Return [x, y] of the center of cell containing provided text 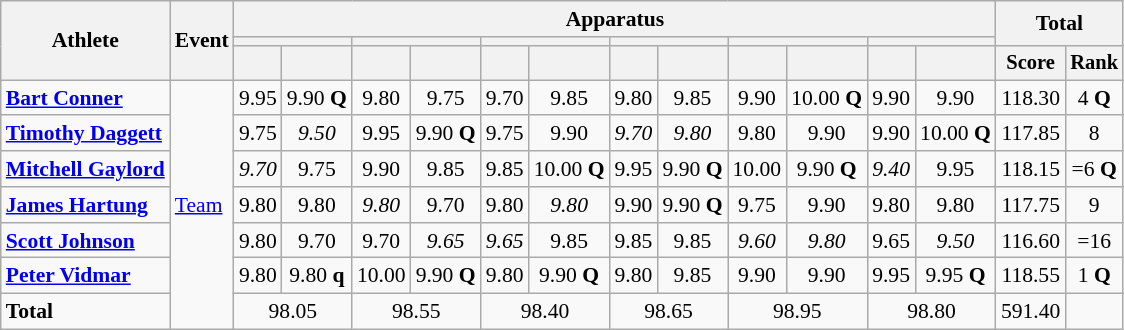
Mitchell Gaylord [86, 169]
117.85 [1030, 134]
=6 Q [1094, 169]
98.05 [293, 312]
116.60 [1030, 241]
98.80 [932, 312]
118.55 [1030, 276]
9.60 [758, 241]
4 Q [1094, 98]
1 Q [1094, 276]
Timothy Daggett [86, 134]
=16 [1094, 241]
James Hartung [86, 205]
8 [1094, 134]
Score [1030, 63]
9.95 Q [956, 276]
98.55 [416, 312]
Scott Johnson [86, 241]
Team [202, 204]
Event [202, 40]
117.75 [1030, 205]
Peter Vidmar [86, 276]
Rank [1094, 63]
118.15 [1030, 169]
Athlete [86, 40]
98.95 [798, 312]
9.80 q [317, 276]
9 [1094, 205]
98.65 [668, 312]
591.40 [1030, 312]
Bart Conner [86, 98]
Apparatus [615, 19]
98.40 [546, 312]
118.30 [1030, 98]
9.40 [891, 169]
